Provide the [x, y] coordinate of the cell's center where the given text is located.  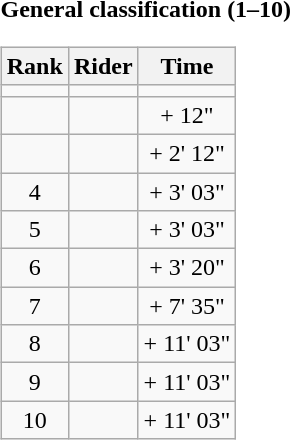
7 [34, 306]
+ 7' 35" [187, 306]
+ 12" [187, 115]
Rank [34, 66]
+ 2' 12" [187, 153]
6 [34, 268]
4 [34, 191]
8 [34, 344]
5 [34, 230]
Time [187, 66]
9 [34, 382]
Rider [103, 66]
+ 3' 20" [187, 268]
10 [34, 420]
